Return [x, y] of the center of cell containing provided text 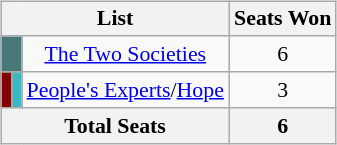
Seats Won [282, 19]
Total Seats [115, 126]
The Two Societies [126, 54]
3 [282, 90]
List [115, 19]
People's Experts/Hope [126, 90]
